Pinpoint the cell where the given text exists, returning its (x, y) midpoint coordinate. 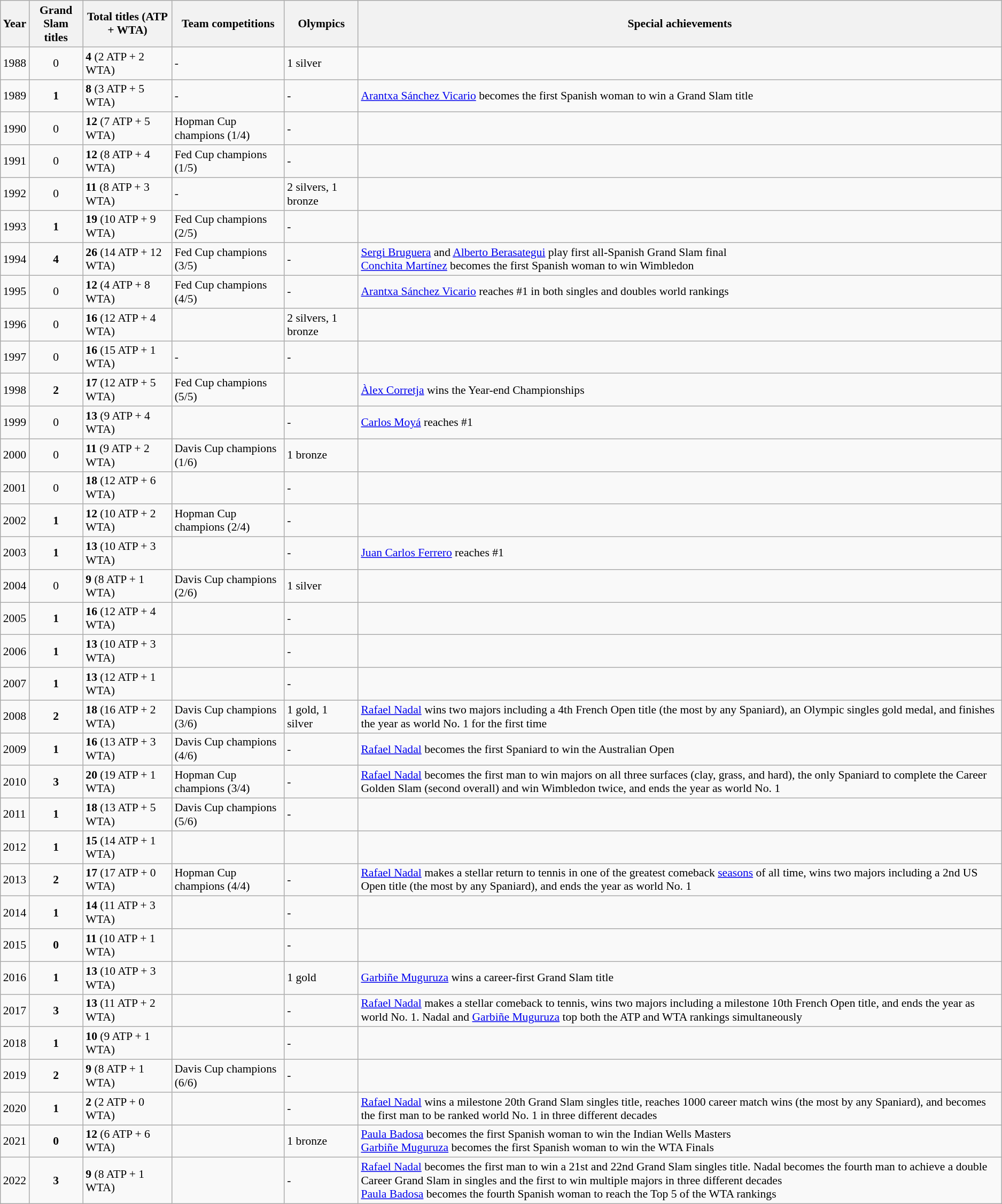
Rafael Nadal becomes the first Spaniard to win the Australian Open (680, 749)
Arantxa Sánchez Vicario reaches #1 in both singles and doubles world rankings (680, 292)
Fed Cup champions (2/5) (229, 227)
1998 (15, 390)
2004 (15, 586)
2007 (15, 684)
1997 (15, 357)
Fed Cup champions (4/5) (229, 292)
2020 (15, 1108)
2017 (15, 1010)
Fed Cup champions (3/5) (229, 260)
Paula Badosa becomes the first Spanish woman to win the Indian Wells MastersGarbiñe Muguruza becomes the first Spanish woman to win the WTA Finals (680, 1141)
12 (8 ATP + 4 WTA) (127, 161)
16 (15 ATP + 1 WTA) (127, 357)
4 (2 ATP + 2 WTA) (127, 63)
Davis Cup champions (3/6) (229, 716)
8 (3 ATP + 5 WTA) (127, 96)
12 (7 ATP + 5 WTA) (127, 128)
1 gold, 1 silver (321, 716)
15 (14 ATP + 1 WTA) (127, 848)
1989 (15, 96)
26 (14 ATP + 12 WTA) (127, 260)
20 (19 ATP + 1 WTA) (127, 782)
10 (9 ATP + 1 WTA) (127, 1043)
Hopman Cup champions (1/4) (229, 128)
2012 (15, 848)
1993 (15, 227)
4 (56, 260)
Hopman Cup champions (4/4) (229, 880)
Hopman Cup champions (2/4) (229, 521)
Juan Carlos Ferrero reaches #1 (680, 554)
1990 (15, 128)
Fed Cup champions (5/5) (229, 390)
Hopman Cup champions (3/4) (229, 782)
2001 (15, 487)
2010 (15, 782)
2019 (15, 1076)
2013 (15, 880)
2005 (15, 619)
Davis Cup champions (1/6) (229, 455)
17 (17 ATP + 0 WTA) (127, 880)
13 (11 ATP + 2 WTA) (127, 1010)
17 (12 ATP + 5 WTA) (127, 390)
1995 (15, 292)
2015 (15, 945)
Garbiñe Muguruza wins a career-first Grand Slam title (680, 978)
18 (12 ATP + 6 WTA) (127, 487)
11 (10 ATP + 1 WTA) (127, 945)
1994 (15, 260)
1999 (15, 422)
11 (9 ATP + 2 WTA) (127, 455)
14 (11 ATP + 3 WTA) (127, 913)
2021 (15, 1141)
1 gold (321, 978)
Special achievements (680, 24)
Fed Cup champions (1/5) (229, 161)
Grand Slamtitles (56, 24)
2011 (15, 814)
2002 (15, 521)
Team competitions (229, 24)
2003 (15, 554)
1992 (15, 193)
16 (13 ATP + 3 WTA) (127, 749)
18 (13 ATP + 5 WTA) (127, 814)
Davis Cup champions (4/6) (229, 749)
13 (9 ATP + 4 WTA) (127, 422)
Total titles (ATP + WTA) (127, 24)
12 (10 ATP + 2 WTA) (127, 521)
Year (15, 24)
Àlex Corretja wins the Year-end Championships (680, 390)
Davis Cup champions (6/6) (229, 1076)
1996 (15, 325)
11 (8 ATP + 3 WTA) (127, 193)
12 (6 ATP + 6 WTA) (127, 1141)
Arantxa Sánchez Vicario becomes the first Spanish woman to win a Grand Slam title (680, 96)
2022 (15, 1181)
12 (4 ATP + 8 WTA) (127, 292)
Davis Cup champions (5/6) (229, 814)
13 (12 ATP + 1 WTA) (127, 684)
2018 (15, 1043)
1988 (15, 63)
2008 (15, 716)
2016 (15, 978)
2009 (15, 749)
2 (2 ATP + 0 WTA) (127, 1108)
2014 (15, 913)
2000 (15, 455)
18 (16 ATP + 2 WTA) (127, 716)
1991 (15, 161)
Olympics (321, 24)
2006 (15, 651)
Davis Cup champions (2/6) (229, 586)
19 (10 ATP + 9 WTA) (127, 227)
Carlos Moyá reaches #1 (680, 422)
Sergi Bruguera and Alberto Berasategui play first all-Spanish Grand Slam finalConchita Martínez becomes the first Spanish woman to win Wimbledon (680, 260)
